Extract the (x, y) coordinate from the center of the cell holding the provided text.  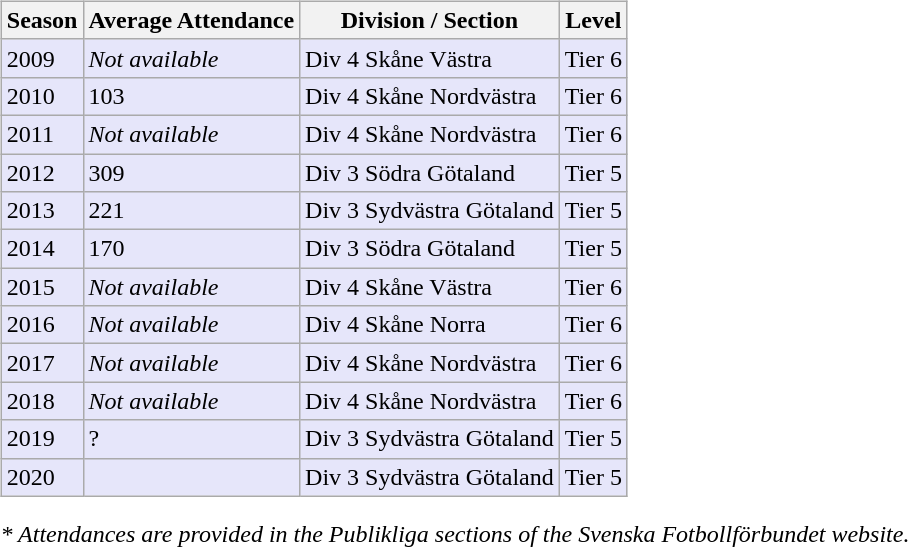
2011 (42, 134)
? (192, 439)
2020 (42, 477)
103 (192, 96)
Level (593, 20)
Div 4 Skåne Norra (430, 325)
Average Attendance (192, 20)
Division / Section (430, 20)
Season (42, 20)
2012 (42, 173)
2016 (42, 325)
2010 (42, 96)
170 (192, 249)
221 (192, 211)
2014 (42, 249)
2013 (42, 211)
2017 (42, 363)
2009 (42, 58)
2018 (42, 401)
309 (192, 173)
2015 (42, 287)
2019 (42, 439)
